From the cell containing the given text, extract its center point as [X, Y] coordinate. 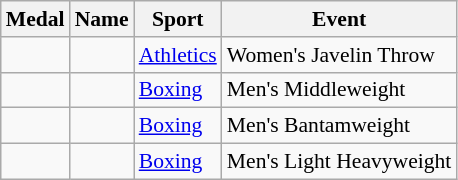
Athletics [178, 55]
Men's Light Heavyweight [340, 162]
Name [102, 19]
Medal [36, 19]
Men's Middleweight [340, 90]
Event [340, 19]
Sport [178, 19]
Men's Bantamweight [340, 126]
Women's Javelin Throw [340, 55]
